Return (X, Y) of the center of cell containing provided text 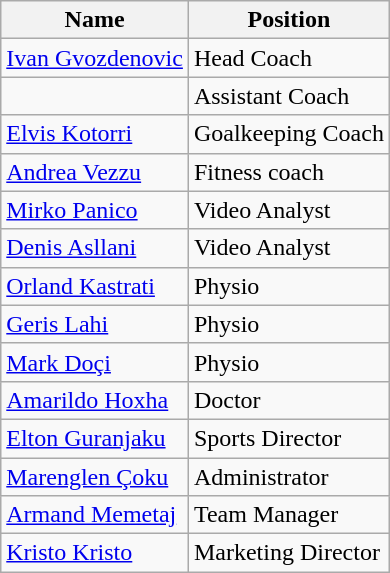
Team Manager (288, 515)
Ivan Gvozdenovic (95, 58)
Geris Lahi (95, 324)
Armand Memetaj (95, 515)
Mirko Panico (95, 210)
Amarildo Hoxha (95, 400)
Name (95, 20)
Elvis Kotorri (95, 134)
Denis Asllani (95, 248)
Andrea Vezzu (95, 172)
Position (288, 20)
Goalkeeping Coach (288, 134)
Elton Guranjaku (95, 438)
Marketing Director (288, 553)
Head Coach (288, 58)
Fitness coach (288, 172)
Marenglen Çoku (95, 477)
Sports Director (288, 438)
Administrator (288, 477)
Kristo Kristo (95, 553)
Orland Kastrati (95, 286)
Doctor (288, 400)
Mark Doçi (95, 362)
Assistant Coach (288, 96)
